For the text-containing cell, return its midpoint in [X, Y] coordinate format. 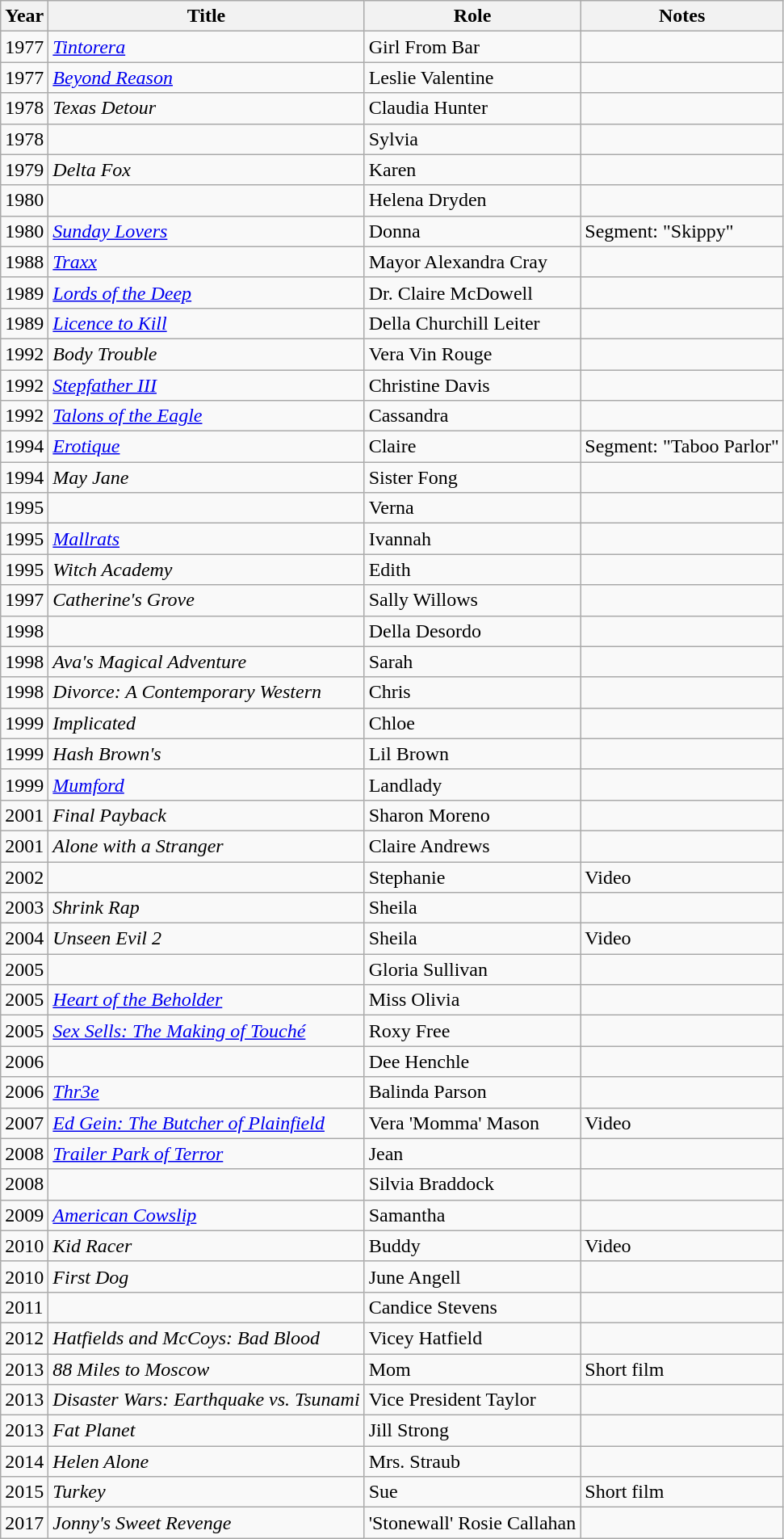
Witch Academy [207, 570]
Landlady [472, 784]
2014 [24, 1461]
Body Trouble [207, 354]
Shrink Rap [207, 908]
2012 [24, 1338]
Fat Planet [207, 1431]
Ava's Magical Adventure [207, 662]
Vice President Taylor [472, 1400]
Mrs. Straub [472, 1461]
2015 [24, 1492]
Gloria Sullivan [472, 969]
Buddy [472, 1246]
Helen Alone [207, 1461]
Girl From Bar [472, 47]
Sex Sells: The Making of Touché [207, 1031]
Sally Willows [472, 600]
Vera 'Momma' Mason [472, 1123]
Mumford [207, 784]
First Dog [207, 1276]
Kid Racer [207, 1246]
Stephanie [472, 877]
May Jane [207, 477]
Hash Brown's [207, 754]
Jonny's Sweet Revenge [207, 1523]
2017 [24, 1523]
Dee Henchle [472, 1062]
Lil Brown [472, 754]
Lords of the Deep [207, 292]
Disaster Wars: Earthquake vs. Tsunami [207, 1400]
Heart of the Beholder [207, 1000]
Implicated [207, 723]
Chris [472, 692]
Hatfields and McCoys: Bad Blood [207, 1338]
Trailer Park of Terror [207, 1154]
Karen [472, 170]
Leslie Valentine [472, 78]
Title [207, 16]
Segment: "Taboo Parlor" [682, 447]
Jill Strong [472, 1431]
Miss Olivia [472, 1000]
Sharon Moreno [472, 815]
Mallrats [207, 539]
1988 [24, 262]
Claudia Hunter [472, 108]
Texas Detour [207, 108]
88 Miles to Moscow [207, 1369]
Roxy Free [472, 1031]
Claire [472, 447]
Samantha [472, 1215]
Della Churchill Leiter [472, 323]
Jean [472, 1154]
2011 [24, 1307]
Ivannah [472, 539]
June Angell [472, 1276]
Segment: "Skippy" [682, 231]
2009 [24, 1215]
1979 [24, 170]
Unseen Evil 2 [207, 939]
Ed Gein: The Butcher of Plainfield [207, 1123]
Christine Davis [472, 385]
Mayor Alexandra Cray [472, 262]
2004 [24, 939]
Sister Fong [472, 477]
Sunday Lovers [207, 231]
Verna [472, 508]
Talons of the Eagle [207, 416]
Sarah [472, 662]
Mom [472, 1369]
'Stonewall' Rosie Callahan [472, 1523]
2003 [24, 908]
Claire Andrews [472, 846]
Erotique [207, 447]
Thr3e [207, 1092]
2007 [24, 1123]
Turkey [207, 1492]
Sylvia [472, 139]
Delta Fox [207, 170]
Stepfather III [207, 385]
Balinda Parson [472, 1092]
Della Desordo [472, 631]
Candice Stevens [472, 1307]
Alone with a Stranger [207, 846]
Dr. Claire McDowell [472, 292]
Chloe [472, 723]
Vicey Hatfield [472, 1338]
Divorce: A Contemporary Western [207, 692]
Cassandra [472, 416]
Licence to Kill [207, 323]
1997 [24, 600]
Tintorera [207, 47]
Beyond Reason [207, 78]
Edith [472, 570]
Helena Dryden [472, 200]
2002 [24, 877]
American Cowslip [207, 1215]
Traxx [207, 262]
Role [472, 16]
Final Payback [207, 815]
Vera Vin Rouge [472, 354]
Notes [682, 16]
Donna [472, 231]
Year [24, 16]
Catherine's Grove [207, 600]
Sue [472, 1492]
Silvia Braddock [472, 1184]
